Determine the [x, y] coordinate at the center of the cell enclosing the given text.  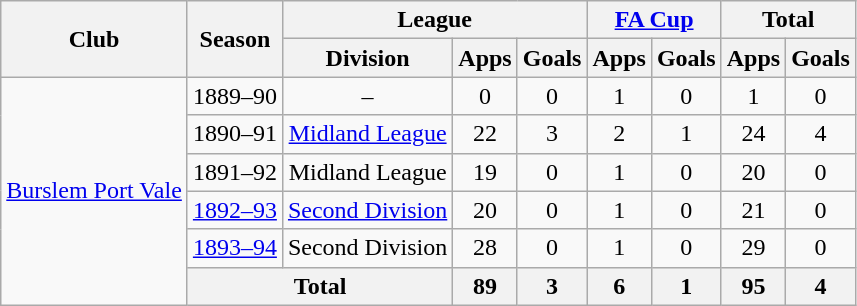
89 [485, 286]
Division [367, 58]
22 [485, 134]
1892–93 [234, 210]
1893–94 [234, 248]
21 [753, 210]
Season [234, 39]
Club [94, 39]
1890–91 [234, 134]
1891–92 [234, 172]
FA Cup [654, 20]
24 [753, 134]
– [367, 96]
95 [753, 286]
28 [485, 248]
Burslem Port Vale [94, 191]
1889–90 [234, 96]
29 [753, 248]
6 [619, 286]
League [434, 20]
2 [619, 134]
19 [485, 172]
